Return [x, y] of the center of cell containing provided text 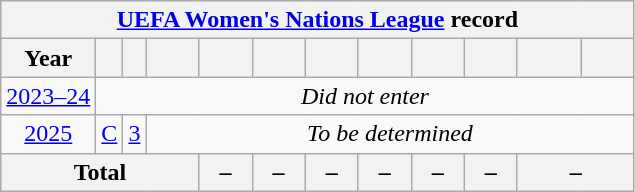
To be determined [390, 134]
Total [100, 172]
UEFA Women's Nations League record [318, 20]
2023–24 [48, 96]
C [110, 134]
3 [134, 134]
Did not enter [365, 96]
Year [48, 58]
2025 [48, 134]
